Return (x, y) of the center of cell containing provided text 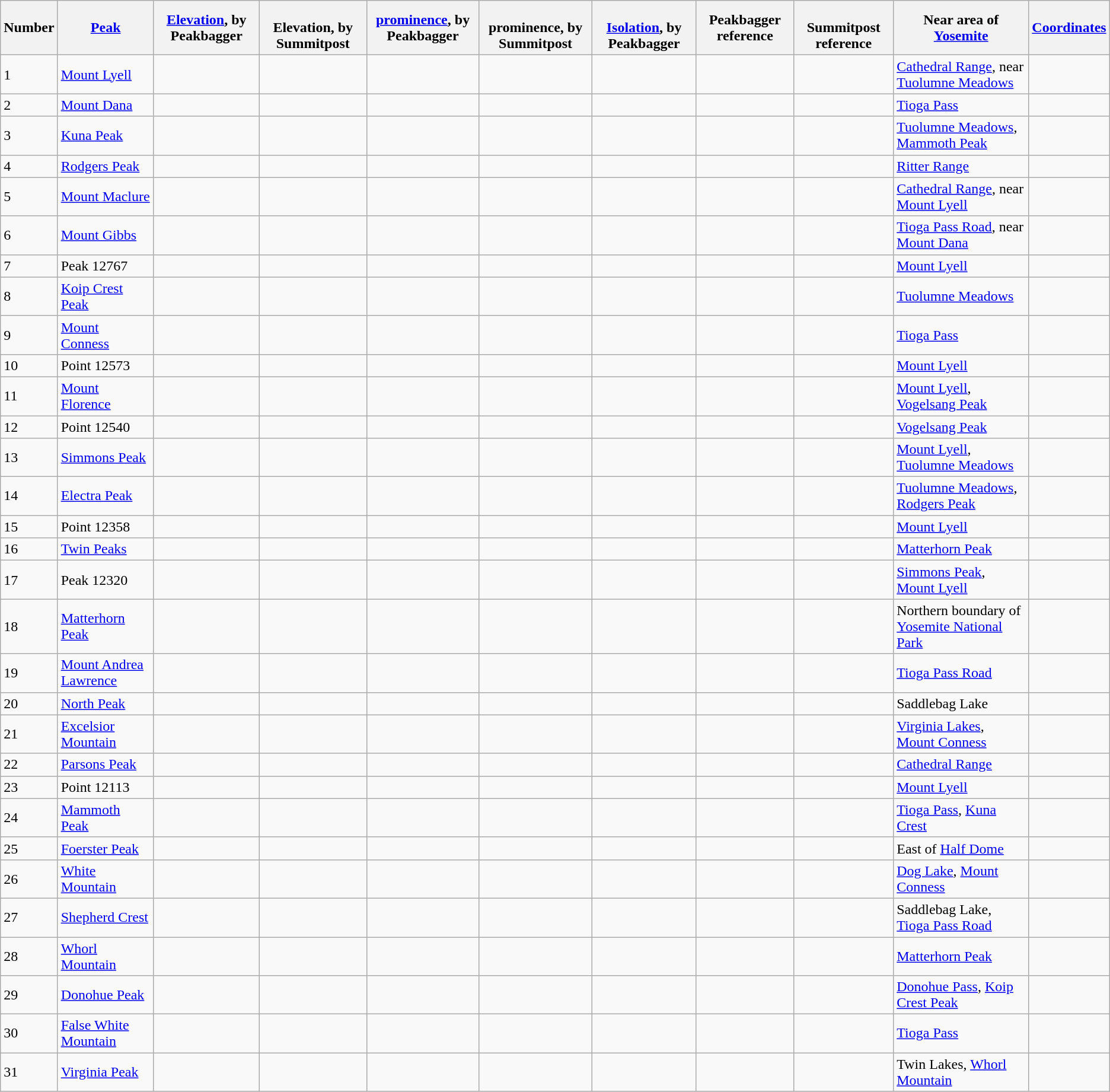
28 (29, 956)
9 (29, 335)
Tuolumne Meadows (961, 297)
Mount Gibbs (106, 235)
1 (29, 75)
13 (29, 458)
Whorl Mountain (106, 956)
Mount Andrea Lawrence (106, 673)
4 (29, 166)
24 (29, 817)
Peak 12320 (106, 580)
prominence, by Peakbagger (423, 28)
Point 12358 (106, 527)
19 (29, 673)
5 (29, 197)
Foerster Peak (106, 848)
Twin Lakes, Whorl Mountain (961, 1072)
East of Half Dome (961, 848)
23 (29, 787)
Tioga Pass Road (961, 673)
Mount Dana (106, 105)
Number (29, 28)
Mount Lyell, Vogelsang Peak (961, 396)
Cathedral Range, near Mount Lyell (961, 197)
15 (29, 527)
Saddlebag Lake, Tioga Pass Road (961, 917)
Near area of Yosemite (961, 28)
7 (29, 266)
25 (29, 848)
3 (29, 135)
Virginia Lakes, Mount Conness (961, 734)
Tioga Pass Road, near Mount Dana (961, 235)
Donohue Peak (106, 995)
Isolation, by Peakbagger (644, 28)
Simmons Peak (106, 458)
Mount Florence (106, 396)
Mammoth Peak (106, 817)
Mount Conness (106, 335)
20 (29, 703)
18 (29, 626)
6 (29, 235)
Simmons Peak, Mount Lyell (961, 580)
Saddlebag Lake (961, 703)
Elevation, by Peakbagger (206, 28)
11 (29, 396)
27 (29, 917)
Vogelsang Peak (961, 426)
14 (29, 496)
22 (29, 765)
False White Mountain (106, 1033)
Coordinates (1070, 28)
Excelsior Mountain (106, 734)
Cathedral Range (961, 765)
Peak 12767 (106, 266)
10 (29, 365)
prominence, by Summitpost (535, 28)
2 (29, 105)
Electra Peak (106, 496)
Peakbagger reference (745, 28)
30 (29, 1033)
Mount Maclure (106, 197)
8 (29, 297)
Virginia Peak (106, 1072)
Elevation, by Summitpost (313, 28)
Ritter Range (961, 166)
Donohue Pass, Koip Crest Peak (961, 995)
North Peak (106, 703)
29 (29, 995)
Parsons Peak (106, 765)
21 (29, 734)
31 (29, 1072)
Point 12113 (106, 787)
Mount Lyell, Tuolumne Meadows (961, 458)
Koip Crest Peak (106, 297)
Kuna Peak (106, 135)
Northern boundary of Yosemite National Park (961, 626)
Shepherd Crest (106, 917)
Point 12573 (106, 365)
Peak (106, 28)
17 (29, 580)
Twin Peaks (106, 549)
Tuolumne Meadows, Mammoth Peak (961, 135)
White Mountain (106, 879)
Tuolumne Meadows, Rodgers Peak (961, 496)
Dog Lake, Mount Conness (961, 879)
Tioga Pass, Kuna Crest (961, 817)
12 (29, 426)
Rodgers Peak (106, 166)
Point 12540 (106, 426)
Summitpost reference (844, 28)
Cathedral Range, near Tuolumne Meadows (961, 75)
16 (29, 549)
26 (29, 879)
